Locate the cell with the specified text and output its (X, Y) center coordinate. 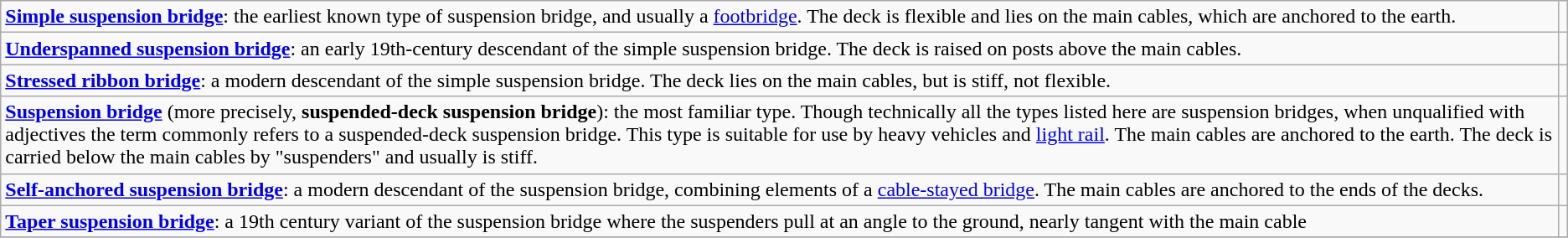
Stressed ribbon bridge: a modern descendant of the simple suspension bridge. The deck lies on the main cables, but is stiff, not flexible. (779, 80)
Underspanned suspension bridge: an early 19th-century descendant of the simple suspension bridge. The deck is raised on posts above the main cables. (779, 49)
